Extract the [X, Y] coordinate from the center of the cell holding the provided text.  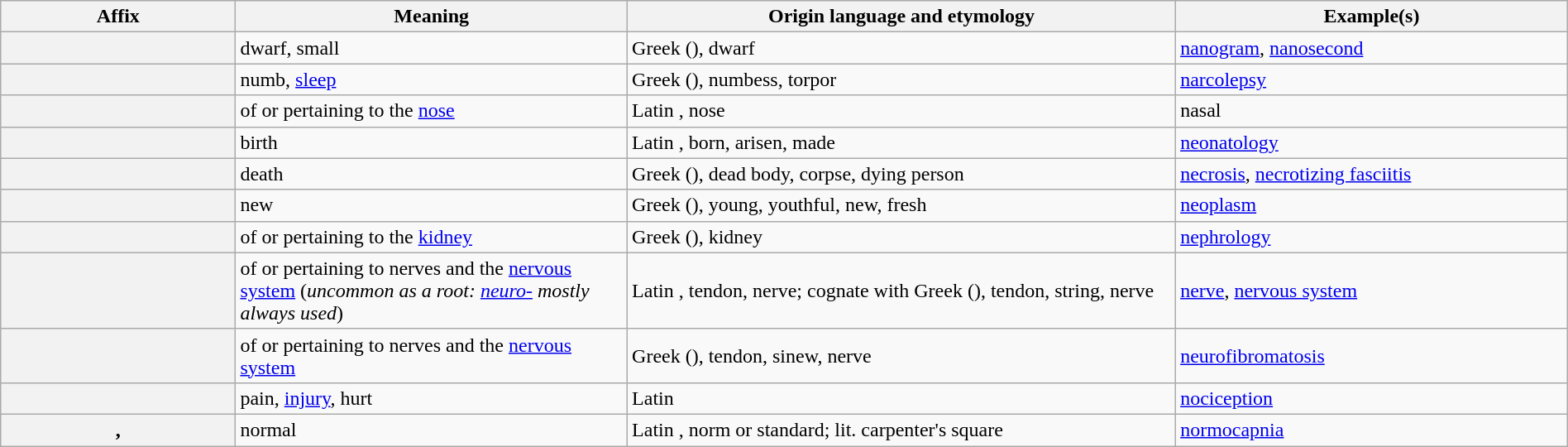
nociception [1372, 398]
Greek (), dead body, corpse, dying person [901, 174]
new [432, 205]
death [432, 174]
Affix [118, 17]
of or pertaining to nerves and the nervous system [432, 356]
Greek (), numbess, torpor [901, 79]
Greek (), kidney [901, 237]
of or pertaining to the kidney [432, 237]
neoplasm [1372, 205]
of or pertaining to the nose [432, 111]
neurofibromatosis [1372, 356]
necrosis, necrotizing fasciitis [1372, 174]
Greek (), young, youthful, new, fresh [901, 205]
Latin , born, arisen, made [901, 142]
nerve, nervous system [1372, 291]
Origin language and etymology [901, 17]
of or pertaining to nerves and the nervous system (uncommon as a root: neuro- mostly always used) [432, 291]
nanogram, nanosecond [1372, 48]
Latin , nose [901, 111]
Greek (), tendon, sinew, nerve [901, 356]
nephrology [1372, 237]
neonatology [1372, 142]
normal [432, 430]
dwarf, small [432, 48]
birth [432, 142]
nasal [1372, 111]
narcolepsy [1372, 79]
numb, sleep [432, 79]
Meaning [432, 17]
Latin , tendon, nerve; cognate with Greek (), tendon, string, nerve [901, 291]
Latin , norm or standard; lit. carpenter's square [901, 430]
normocapnia [1372, 430]
Example(s) [1372, 17]
pain, injury, hurt [432, 398]
, [118, 430]
Greek (), dwarf [901, 48]
Latin [901, 398]
